Identify which cell holds the provided text, then report its (x, y) central coordinate. 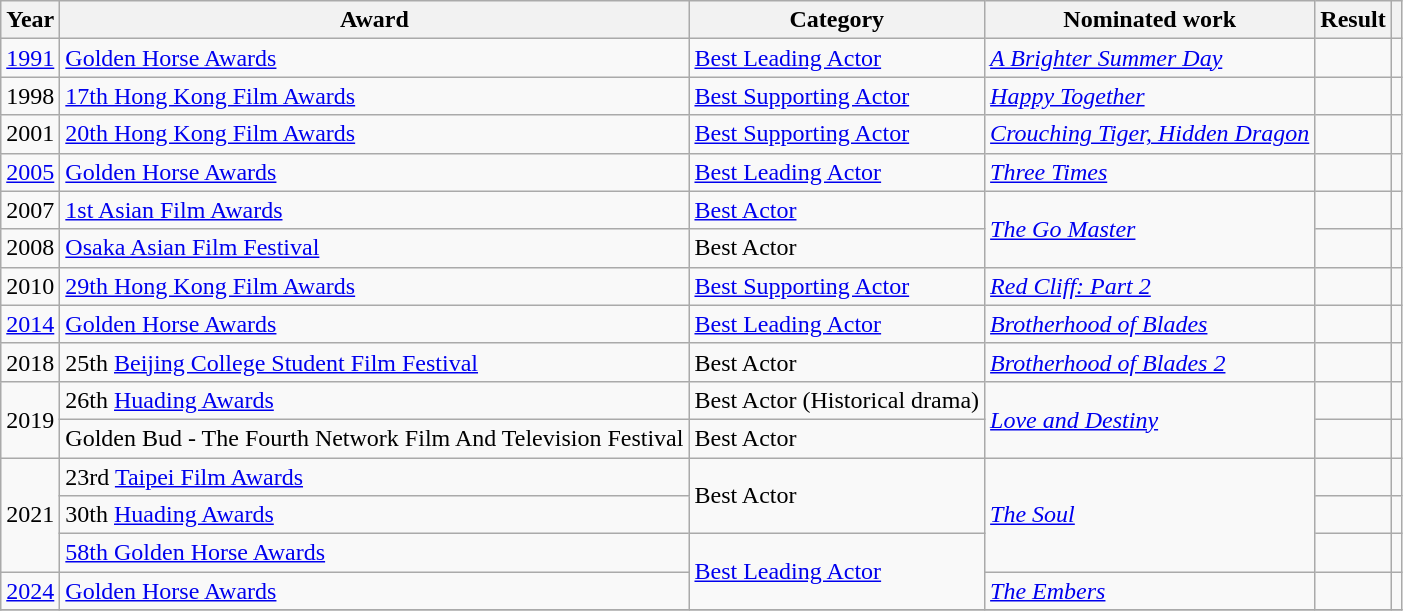
The Embers (1150, 591)
2008 (30, 248)
Love and Destiny (1150, 419)
2005 (30, 172)
Red Cliff: Part 2 (1150, 286)
Result (1353, 20)
29th Hong Kong Film Awards (374, 286)
26th Huading Awards (374, 400)
1st Asian Film Awards (374, 210)
Award (374, 20)
2007 (30, 210)
2001 (30, 134)
Brotherhood of Blades (1150, 324)
Happy Together (1150, 96)
30th Huading Awards (374, 515)
The Soul (1150, 515)
17th Hong Kong Film Awards (374, 96)
Year (30, 20)
2021 (30, 515)
Golden Bud - The Fourth Network Film And Television Festival (374, 438)
2018 (30, 362)
Nominated work (1150, 20)
The Go Master (1150, 229)
A Brighter Summer Day (1150, 58)
25th Beijing College Student Film Festival (374, 362)
2019 (30, 419)
23rd Taipei Film Awards (374, 477)
58th Golden Horse Awards (374, 553)
2010 (30, 286)
1998 (30, 96)
2014 (30, 324)
20th Hong Kong Film Awards (374, 134)
Category (837, 20)
2024 (30, 591)
Crouching Tiger, Hidden Dragon (1150, 134)
Three Times (1150, 172)
Best Actor (Historical drama) (837, 400)
Brotherhood of Blades 2 (1150, 362)
Osaka Asian Film Festival (374, 248)
1991 (30, 58)
